Search for the cell housing the specified text and yield its (X, Y) center coordinate. 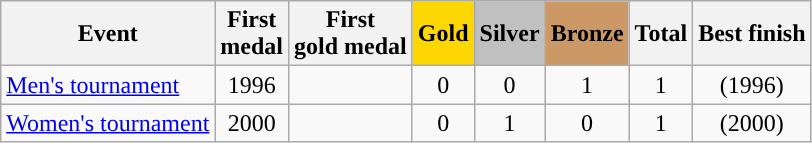
(1996) (752, 85)
(2000) (752, 123)
Gold (443, 34)
1996 (252, 85)
Silver (510, 34)
Bronze (587, 34)
2000 (252, 123)
Men's tournament (108, 85)
Women's tournament (108, 123)
Event (108, 34)
Total (661, 34)
Firstmedal (252, 34)
Firstgold medal (351, 34)
Best finish (752, 34)
